Find where the given text appears and provide that cell's center as [x, y] coordinate. 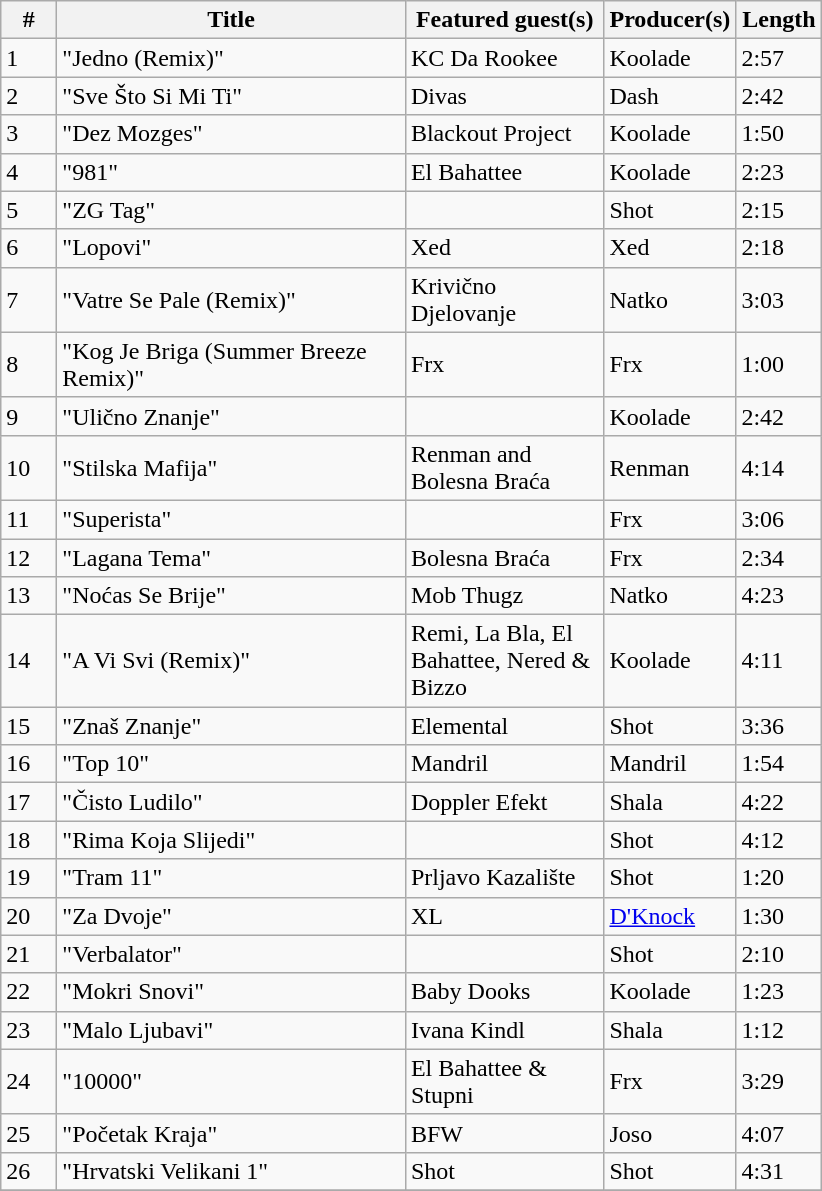
2:57 [779, 58]
2 [29, 96]
"Dez Mozges" [232, 134]
"Za Dvoje" [232, 916]
4:11 [779, 661]
Divas [504, 96]
1:20 [779, 878]
"Početak Kraja" [232, 1133]
KC Da Rookee [504, 58]
16 [29, 764]
7 [29, 300]
"Ulično Znanje" [232, 416]
"Mokri Snovi" [232, 992]
El Bahattee & Stupni [504, 1082]
"10000" [232, 1082]
Producer(s) [670, 20]
Remi, La Bla, El Bahattee, Nered & Bizzo [504, 661]
"Tram 11" [232, 878]
24 [29, 1082]
XL [504, 916]
4 [29, 172]
11 [29, 519]
"Hrvatski Velikani 1" [232, 1171]
"Znaš Znanje" [232, 726]
2:23 [779, 172]
2:15 [779, 210]
4:22 [779, 802]
25 [29, 1133]
3:36 [779, 726]
6 [29, 248]
"Lopovi" [232, 248]
3:06 [779, 519]
El Bahattee [504, 172]
20 [29, 916]
5 [29, 210]
1:50 [779, 134]
"Superista" [232, 519]
"Čisto Ludilo" [232, 802]
"ZG Tag" [232, 210]
Elemental [504, 726]
4:12 [779, 840]
"Rima Koja Slijedi" [232, 840]
"Verbalator" [232, 954]
Renman and Bolesna Braća [504, 468]
Krivično Djelovanje [504, 300]
3 [29, 134]
D'Knock [670, 916]
"Jedno (Remix)" [232, 58]
"Vatre Se Pale (Remix)" [232, 300]
22 [29, 992]
8 [29, 364]
13 [29, 596]
Doppler Efekt [504, 802]
1 [29, 58]
Featured guest(s) [504, 20]
14 [29, 661]
4:23 [779, 596]
Bolesna Braća [504, 557]
"Top 10" [232, 764]
Length [779, 20]
1:00 [779, 364]
2:18 [779, 248]
4:07 [779, 1133]
4:14 [779, 468]
"Lagana Tema" [232, 557]
21 [29, 954]
BFW [504, 1133]
Joso [670, 1133]
Dash [670, 96]
1:12 [779, 1030]
17 [29, 802]
26 [29, 1171]
23 [29, 1030]
Prljavo Kazalište [504, 878]
1:54 [779, 764]
"A Vi Svi (Remix)" [232, 661]
1:30 [779, 916]
# [29, 20]
1:23 [779, 992]
9 [29, 416]
Title [232, 20]
2:10 [779, 954]
Blackout Project [504, 134]
"Noćas Se Brije" [232, 596]
"Sve Što Si Mi Ti" [232, 96]
Ivana Kindl [504, 1030]
"Stilska Mafija" [232, 468]
4:31 [779, 1171]
"Kog Je Briga (Summer Breeze Remix)" [232, 364]
10 [29, 468]
18 [29, 840]
Mob Thugz [504, 596]
15 [29, 726]
Renman [670, 468]
3:03 [779, 300]
Baby Dooks [504, 992]
"Malo Ljubavi" [232, 1030]
12 [29, 557]
2:34 [779, 557]
"981" [232, 172]
3:29 [779, 1082]
19 [29, 878]
